Search for the cell housing the specified text and yield its [X, Y] center coordinate. 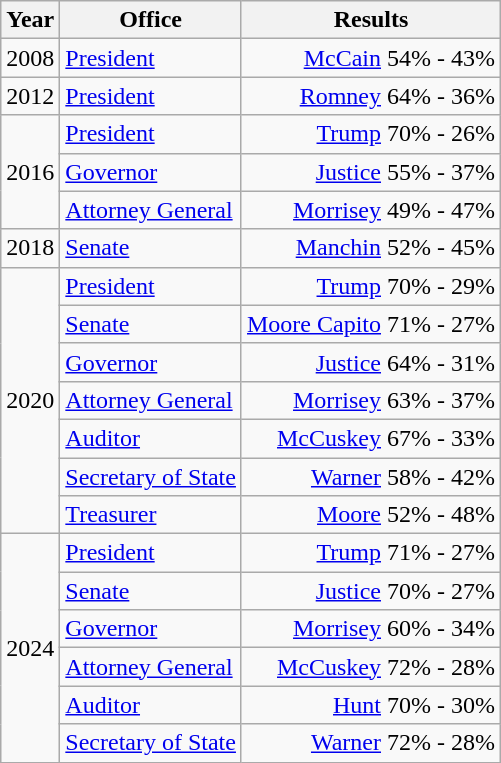
Trump 70% - 29% [370, 286]
Justice 55% - 37% [370, 172]
Moore 52% - 48% [370, 515]
Moore Capito 71% - 27% [370, 324]
2008 [30, 58]
2020 [30, 400]
Hunt 70% - 30% [370, 705]
Romney 64% - 36% [370, 96]
2012 [30, 96]
2016 [30, 172]
Office [151, 20]
Manchin 52% - 45% [370, 248]
Morrisey 60% - 34% [370, 629]
Year [30, 20]
Trump 71% - 27% [370, 553]
Results [370, 20]
Morrisey 63% - 37% [370, 400]
Trump 70% - 26% [370, 134]
Warner 72% - 28% [370, 743]
McCuskey 67% - 33% [370, 438]
McCuskey 72% - 28% [370, 667]
Treasurer [151, 515]
McCain 54% - 43% [370, 58]
Morrisey 49% - 47% [370, 210]
Justice 70% - 27% [370, 591]
Warner 58% - 42% [370, 477]
2018 [30, 248]
Justice 64% - 31% [370, 362]
2024 [30, 648]
